For the text-containing cell, return its midpoint in (X, Y) coordinate format. 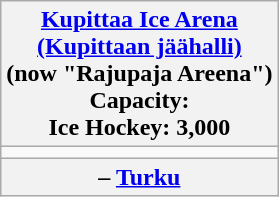
– Turku (140, 177)
Kupittaa Ice Arena(Kupittaan jäähalli)(now "Rajupaja Areena")Capacity:Ice Hockey: 3,000 (140, 74)
